Scan for the cell matching the given text and deliver its (x, y) coordinate at center. 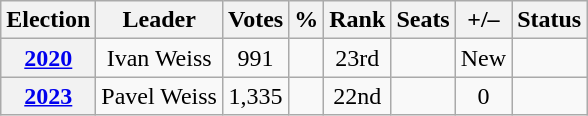
23rd (358, 58)
2020 (48, 58)
Votes (255, 20)
New (483, 58)
Status (550, 20)
Election (48, 20)
+/– (483, 20)
% (306, 20)
22nd (358, 96)
0 (483, 96)
1,335 (255, 96)
Seats (423, 20)
Leader (160, 20)
2023 (48, 96)
Pavel Weiss (160, 96)
991 (255, 58)
Ivan Weiss (160, 58)
Rank (358, 20)
